Determine the (X, Y) coordinate at the center of the cell enclosing the given text.  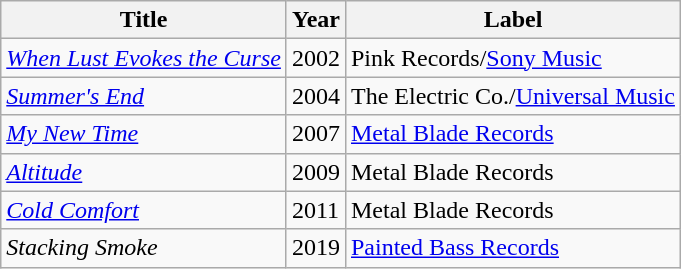
Altitude (144, 172)
Stacking Smoke (144, 248)
2004 (316, 96)
My New Time (144, 134)
Pink Records/Sony Music (512, 58)
Year (316, 20)
2007 (316, 134)
2002 (316, 58)
Painted Bass Records (512, 248)
Label (512, 20)
Summer's End (144, 96)
When Lust Evokes the Curse (144, 58)
2009 (316, 172)
Title (144, 20)
2011 (316, 210)
Cold Comfort (144, 210)
The Electric Co./Universal Music (512, 96)
2019 (316, 248)
